Return (x, y) of the center of cell containing provided text 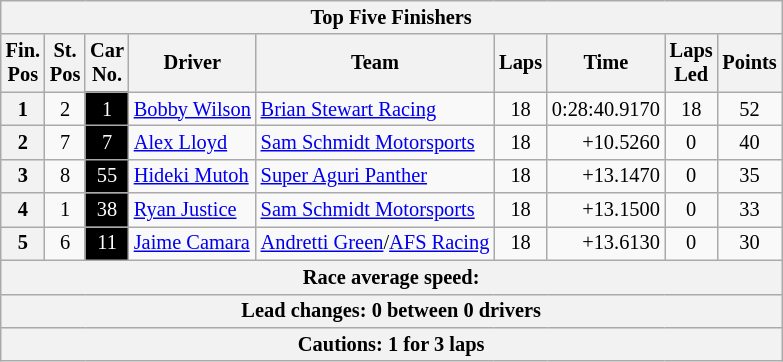
Laps (520, 63)
6 (65, 243)
Points (750, 63)
35 (750, 176)
4 (23, 210)
Top Five Finishers (392, 17)
Cautions: 1 for 3 laps (392, 344)
+13.6130 (606, 243)
Andretti Green/AFS Racing (375, 243)
Time (606, 63)
38 (107, 210)
Lead changes: 0 between 0 drivers (392, 311)
30 (750, 243)
5 (23, 243)
Brian Stewart Racing (375, 109)
LapsLed (692, 63)
Fin.Pos (23, 63)
33 (750, 210)
0:28:40.9170 (606, 109)
Team (375, 63)
Bobby Wilson (192, 109)
Hideki Mutoh (192, 176)
+10.5260 (606, 142)
11 (107, 243)
CarNo. (107, 63)
Race average speed: (392, 277)
Ryan Justice (192, 210)
Jaime Camara (192, 243)
52 (750, 109)
8 (65, 176)
3 (23, 176)
Super Aguri Panther (375, 176)
Alex Lloyd (192, 142)
+13.1470 (606, 176)
55 (107, 176)
St.Pos (65, 63)
40 (750, 142)
+13.1500 (606, 210)
Driver (192, 63)
